Determine the (x, y) coordinate at the center of the cell enclosing the given text.  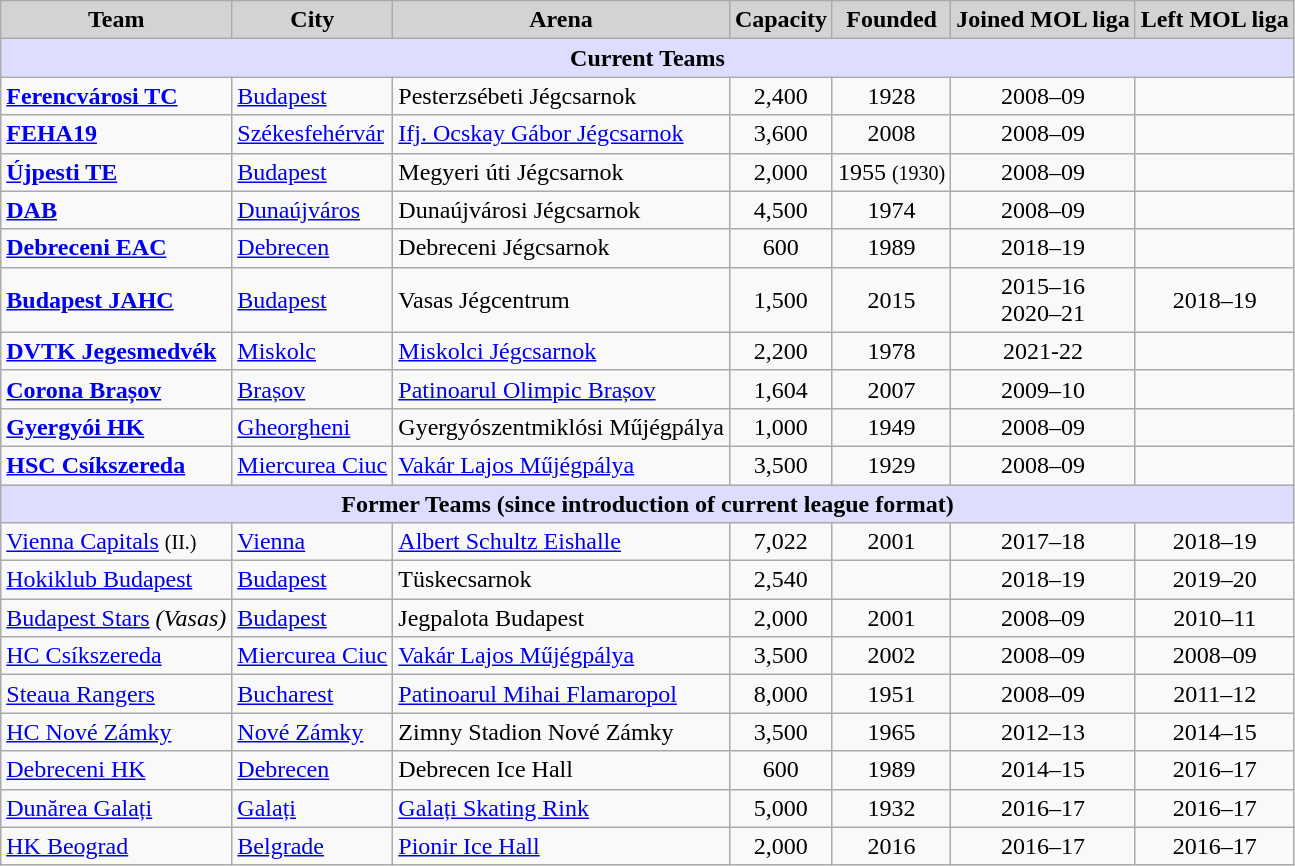
1929 (891, 465)
1974 (891, 210)
3,600 (780, 134)
Patinoarul Mihai Flamaropol (562, 694)
Former Teams (since introduction of current league format) (648, 503)
Bucharest (312, 694)
1932 (891, 808)
Dunaújváros (312, 210)
1,000 (780, 427)
2012–13 (1043, 732)
Székesfehérvár (312, 134)
2,200 (780, 351)
2011–12 (1214, 694)
Ferencvárosi TC (116, 96)
1965 (891, 732)
Debreceni HK (116, 770)
2009–10 (1043, 389)
Ifj. Ocskay Gábor Jégcsarnok (562, 134)
2002 (891, 656)
Team (116, 20)
2015–162020–21 (1043, 300)
Budapest Stars (Vasas) (116, 618)
1955 (1930) (891, 172)
DVTK Jegesmedvék (116, 351)
2017–18 (1043, 542)
Miskolc (312, 351)
FEHA19 (116, 134)
DAB (116, 210)
Debrecen Ice Hall (562, 770)
Gyergyószentmiklósi Műjégpálya (562, 427)
Vienna (312, 542)
8,000 (780, 694)
HC Csíkszereda (116, 656)
Nové Zámky (312, 732)
4,500 (780, 210)
Debreceni EAC (116, 248)
2019–20 (1214, 580)
Albert Schultz Eishalle (562, 542)
Gheorgheni (312, 427)
Debreceni Jégcsarnok (562, 248)
7,022 (780, 542)
Jegpalota Budapest (562, 618)
Pesterzsébeti Jégcsarnok (562, 96)
Hokiklub Budapest (116, 580)
Újpesti TE (116, 172)
1928 (891, 96)
Belgrade (312, 846)
2007 (891, 389)
2016 (891, 846)
City (312, 20)
Joined MOL liga (1043, 20)
Pionir Ice Hall (562, 846)
HC Nové Zámky (116, 732)
Galați Skating Rink (562, 808)
Patinoarul Olimpic Brașov (562, 389)
Dunărea Galați (116, 808)
1978 (891, 351)
Zimny Stadion Nové Zámky (562, 732)
Founded (891, 20)
Vienna Capitals (II.) (116, 542)
Capacity (780, 20)
2,400 (780, 96)
Arena (562, 20)
Steaua Rangers (116, 694)
2008 (891, 134)
Galați (312, 808)
Tüskecsarnok (562, 580)
Budapest JAHC (116, 300)
Gyergyói HK (116, 427)
2015 (891, 300)
Corona Brașov (116, 389)
2021-22 (1043, 351)
2010–11 (1214, 618)
1951 (891, 694)
Megyeri úti Jégcsarnok (562, 172)
1,500 (780, 300)
HSC Csíkszereda (116, 465)
Brașov (312, 389)
1,604 (780, 389)
Current Teams (648, 58)
2,540 (780, 580)
HK Beograd (116, 846)
Dunaújvárosi Jégcsarnok (562, 210)
5,000 (780, 808)
1949 (891, 427)
Miskolci Jégcsarnok (562, 351)
Vasas Jégcentrum (562, 300)
Left MOL liga (1214, 20)
